Pinpoint the cell where the given text exists, returning its [X, Y] midpoint coordinate. 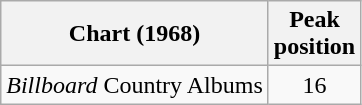
Peakposition [314, 34]
Billboard Country Albums [135, 85]
Chart (1968) [135, 34]
16 [314, 85]
